Output the (x, y) coordinate of the center of the cell containing the given text.  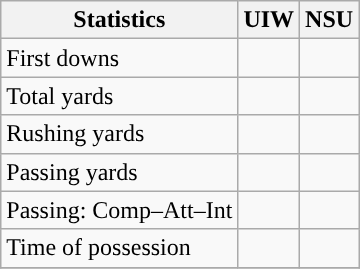
Total yards (120, 96)
Time of possession (120, 248)
NSU (330, 20)
Rushing yards (120, 134)
Passing: Comp–Att–Int (120, 210)
Passing yards (120, 172)
Statistics (120, 20)
First downs (120, 58)
UIW (269, 20)
